Locate the cell with the specified text and output its (x, y) center coordinate. 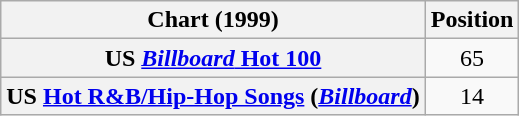
Position (472, 20)
US Billboard Hot 100 (213, 58)
US Hot R&B/Hip-Hop Songs (Billboard) (213, 96)
65 (472, 58)
14 (472, 96)
Chart (1999) (213, 20)
